Locate the cell with the specified text and output its [X, Y] center coordinate. 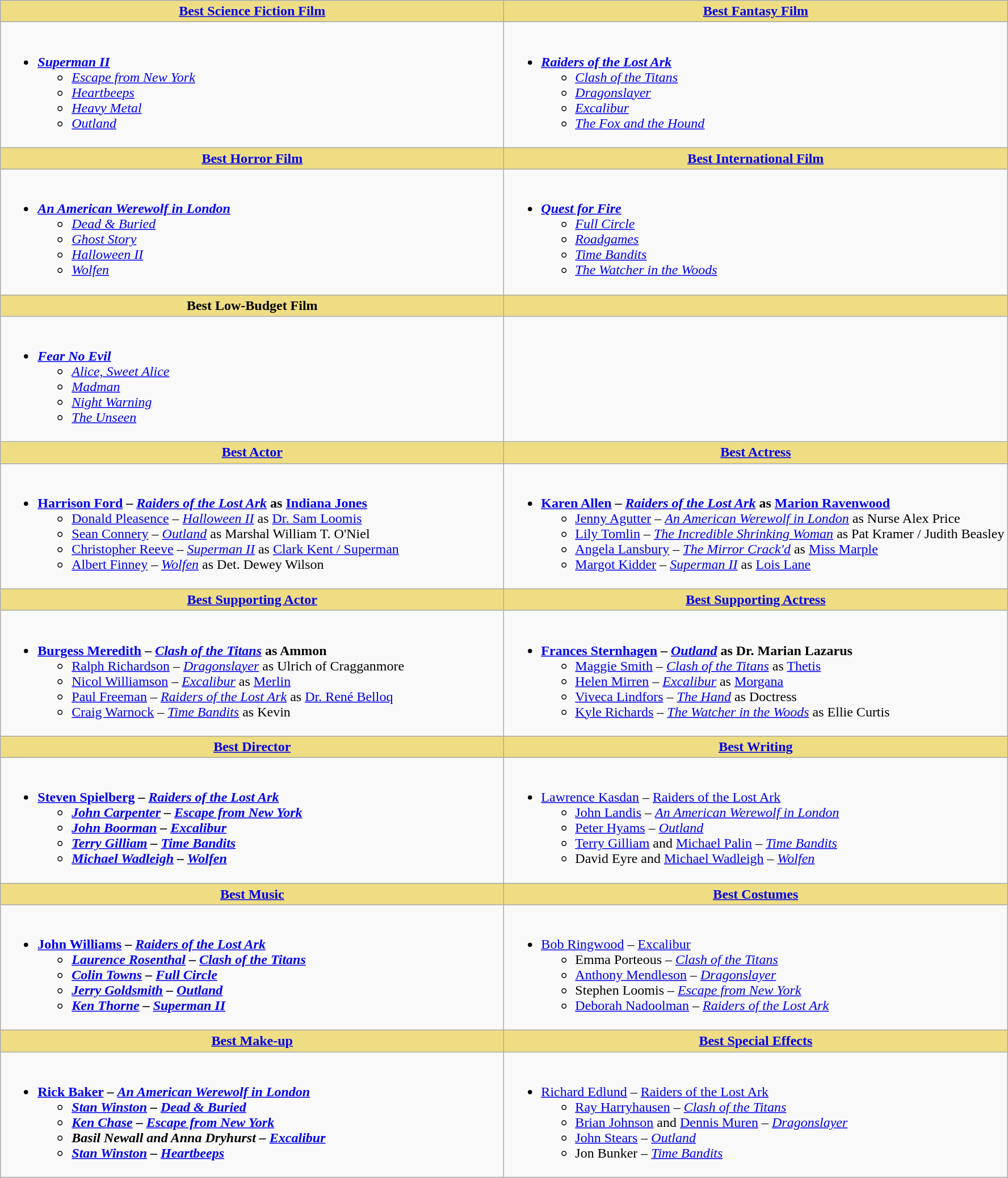
Best Writing [756, 747]
Best Make-up [252, 1041]
Superman IIEscape from New YorkHeartbeepsHeavy MetalOutland [252, 85]
Quest for FireFull CircleRoadgamesTime BanditsThe Watcher in the Woods [756, 232]
Best Fantasy Film [756, 11]
Best Director [252, 747]
Best Actor [252, 452]
Best Supporting Actress [756, 600]
Best Low-Budget Film [252, 305]
Best Actress [756, 452]
Best Music [252, 894]
Best Horror Film [252, 158]
An American Werewolf in LondonDead & BuriedGhost StoryHalloween IIWolfen [252, 232]
Best Special Effects [756, 1041]
Best International Film [756, 158]
Best Supporting Actor [252, 600]
Fear No EvilAlice, Sweet AliceMadmanNight WarningThe Unseen [252, 379]
Best Costumes [756, 894]
Best Science Fiction Film [252, 11]
Raiders of the Lost ArkClash of the TitansDragonslayerExcaliburThe Fox and the Hound [756, 85]
